Detect which cell encompasses the target text, then output its [X, Y] center coordinate. 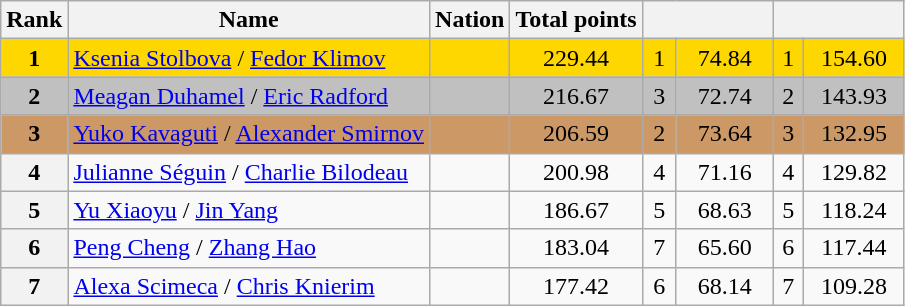
Peng Cheng / Zhang Hao [249, 248]
Rank [34, 20]
177.42 [576, 286]
154.60 [854, 58]
200.98 [576, 172]
186.67 [576, 210]
Name [249, 20]
73.64 [724, 134]
183.04 [576, 248]
117.44 [854, 248]
72.74 [724, 96]
216.67 [576, 96]
71.16 [724, 172]
Meagan Duhamel / Eric Radford [249, 96]
65.60 [724, 248]
Yu Xiaoyu / Jin Yang [249, 210]
Nation [470, 20]
Julianne Séguin / Charlie Bilodeau [249, 172]
Ksenia Stolbova / Fedor Klimov [249, 58]
68.14 [724, 286]
132.95 [854, 134]
118.24 [854, 210]
109.28 [854, 286]
68.63 [724, 210]
229.44 [576, 58]
Yuko Kavaguti / Alexander Smirnov [249, 134]
206.59 [576, 134]
Alexa Scimeca / Chris Knierim [249, 286]
Total points [576, 20]
74.84 [724, 58]
129.82 [854, 172]
143.93 [854, 96]
